Output the [X, Y] coordinate of the center of the cell containing the given text.  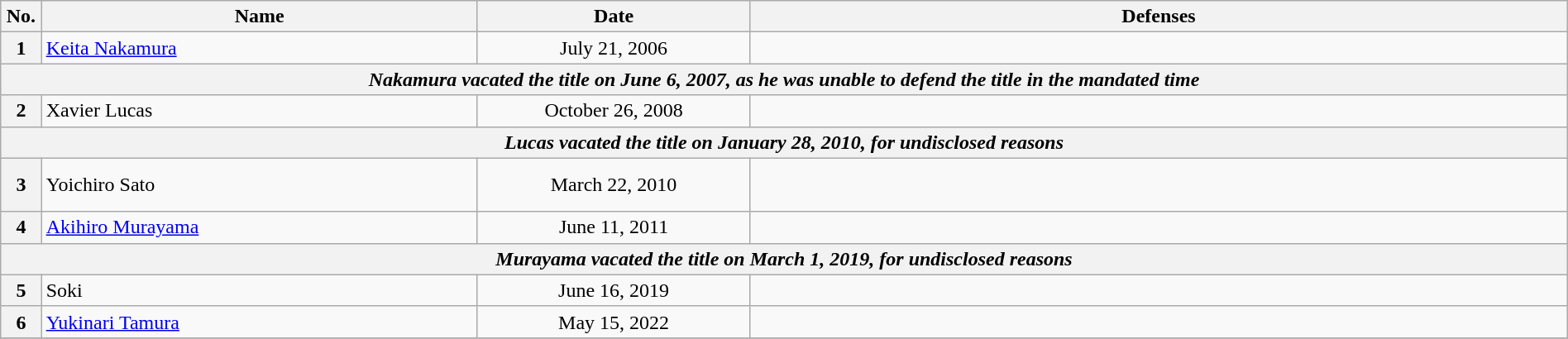
5 [22, 290]
Name [260, 17]
Xavier Lucas [260, 111]
No. [22, 17]
Murayama vacated the title on March 1, 2019, for undisclosed reasons [784, 259]
3 [22, 185]
March 22, 2010 [614, 185]
Soki [260, 290]
Defenses [1159, 17]
4 [22, 227]
2 [22, 111]
July 21, 2006 [614, 48]
October 26, 2008 [614, 111]
June 16, 2019 [614, 290]
1 [22, 48]
Lucas vacated the title on January 28, 2010, for undisclosed reasons [784, 142]
6 [22, 322]
June 11, 2011 [614, 227]
Date [614, 17]
Yukinari Tamura [260, 322]
Keita Nakamura [260, 48]
May 15, 2022 [614, 322]
Nakamura vacated the title on June 6, 2007, as he was unable to defend the title in the mandated time [784, 79]
Akihiro Murayama [260, 227]
Yoichiro Sato [260, 185]
